Scan for the cell matching the given text and deliver its [X, Y] coordinate at center. 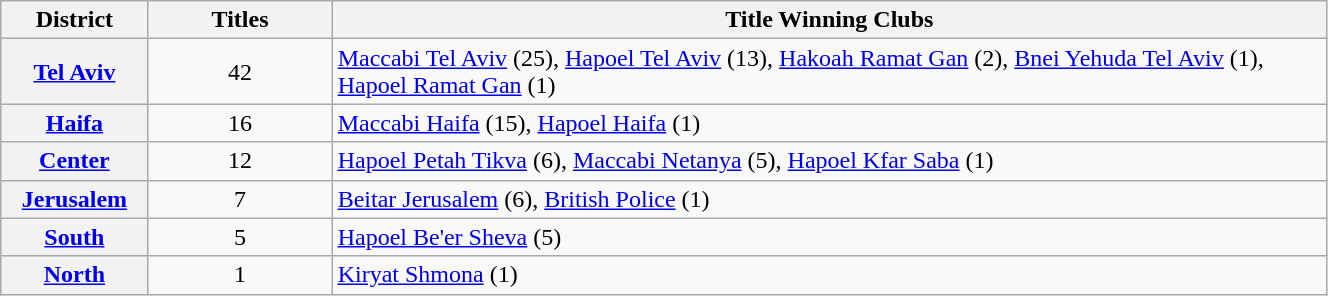
Hapoel Petah Tikva (6), Maccabi Netanya (5), Hapoel Kfar Saba (1) [829, 161]
Maccabi Tel Aviv (25), Hapoel Tel Aviv (13), Hakoah Ramat Gan (2), Bnei Yehuda Tel Aviv (1), Hapoel Ramat Gan (1) [829, 72]
Maccabi Haifa (15), Hapoel Haifa (1) [829, 123]
Center [74, 161]
1 [240, 275]
Hapoel Be'er Sheva (5) [829, 237]
12 [240, 161]
Tel Aviv [74, 72]
District [74, 20]
Kiryat Shmona (1) [829, 275]
7 [240, 199]
42 [240, 72]
Titles [240, 20]
Haifa [74, 123]
5 [240, 237]
South [74, 237]
16 [240, 123]
North [74, 275]
Beitar Jerusalem (6), British Police (1) [829, 199]
Jerusalem [74, 199]
Title Winning Clubs [829, 20]
